Pinpoint the cell where the given text exists, returning its (x, y) midpoint coordinate. 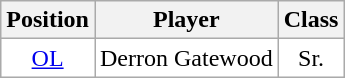
Position (48, 20)
Class (311, 20)
Sr. (311, 58)
Player (186, 20)
Derron Gatewood (186, 58)
OL (48, 58)
